Return [x, y] of the center of cell containing provided text 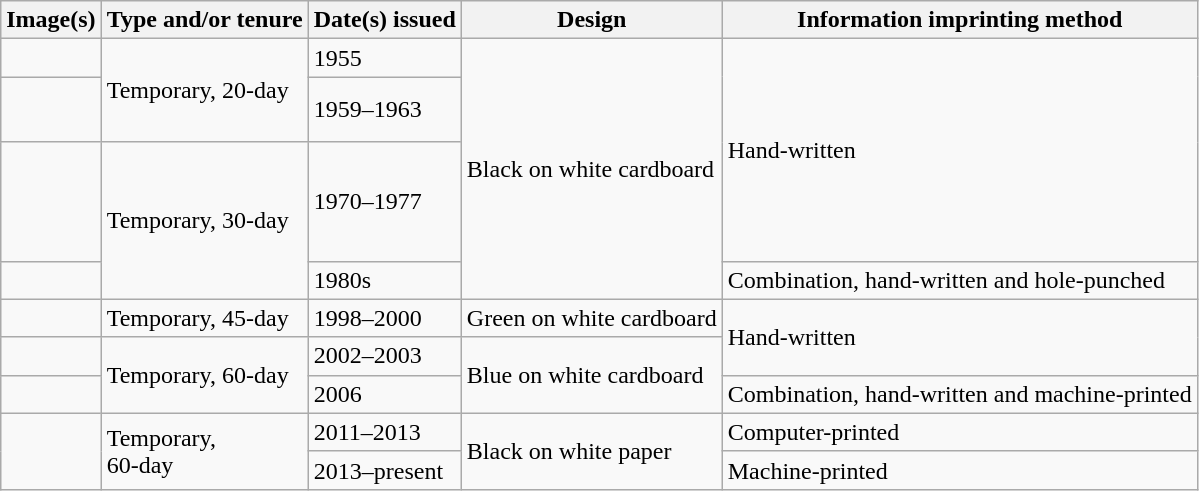
Combination, hand-written and hole-punched [960, 280]
Temporary,60-day [204, 451]
Blue on white cardboard [592, 375]
2006 [384, 394]
Black on white paper [592, 451]
Date(s) issued [384, 20]
1980s [384, 280]
Combination, hand-written and machine-printed [960, 394]
Type and/or tenure [204, 20]
1998–2000 [384, 318]
Black on white cardboard [592, 169]
Information imprinting method [960, 20]
Design [592, 20]
2011–2013 [384, 432]
1959–1963 [384, 110]
Temporary, 30-day [204, 220]
Temporary, 20-day [204, 90]
Image(s) [51, 20]
1955 [384, 58]
1970–1977 [384, 202]
Temporary, 60-day [204, 375]
2002–2003 [384, 356]
Computer-printed [960, 432]
Green on white cardboard [592, 318]
Temporary, 45-day [204, 318]
2013–present [384, 470]
Machine-printed [960, 470]
